Find where the given text appears and provide that cell's center as [X, Y] coordinate. 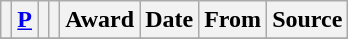
P [25, 20]
Source [308, 20]
Date [170, 20]
Award [100, 20]
From [233, 20]
